For the text-containing cell, return its midpoint in (x, y) coordinate format. 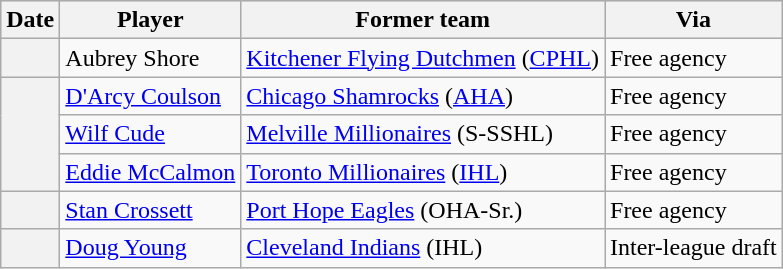
Aubrey Shore (150, 58)
Melville Millionaires (S-SSHL) (423, 134)
Eddie McCalmon (150, 172)
Wilf Cude (150, 134)
Via (693, 20)
Former team (423, 20)
Doug Young (150, 248)
Cleveland Indians (IHL) (423, 248)
Chicago Shamrocks (AHA) (423, 96)
Player (150, 20)
D'Arcy Coulson (150, 96)
Port Hope Eagles (OHA-Sr.) (423, 210)
Kitchener Flying Dutchmen (CPHL) (423, 58)
Toronto Millionaires (IHL) (423, 172)
Stan Crossett (150, 210)
Inter-league draft (693, 248)
Date (30, 20)
